Return the [X, Y] coordinate for the center point of the cell that contains the specified text.  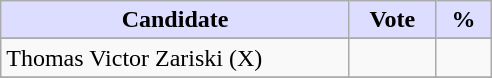
Thomas Victor Zariski (X) [176, 58]
Vote [392, 20]
% [463, 20]
Candidate [176, 20]
